Pinpoint the cell where the given text exists, returning its [x, y] midpoint coordinate. 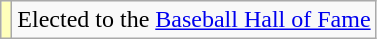
Elected to the Baseball Hall of Fame [194, 20]
